Output the [X, Y] coordinate of the center of the cell containing the given text.  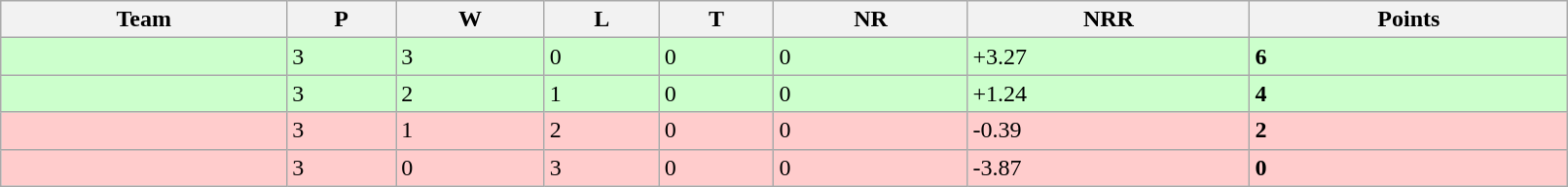
Team [144, 19]
L [602, 19]
W [471, 19]
4 [1409, 93]
NR [870, 19]
+3.27 [1109, 56]
Points [1409, 19]
+1.24 [1109, 93]
6 [1409, 56]
-0.39 [1109, 131]
-3.87 [1109, 168]
P [342, 19]
T [716, 19]
NRR [1109, 19]
